Capture the cell that displays the provided text and extract its [x, y] central coordinate. 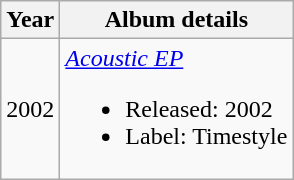
Album details [176, 20]
Acoustic EPReleased: 2002Label: Timestyle [176, 109]
2002 [30, 109]
Year [30, 20]
